Return [x, y] of the center of cell containing provided text 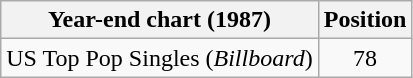
Year-end chart (1987) [160, 20]
78 [365, 58]
Position [365, 20]
US Top Pop Singles (Billboard) [160, 58]
